Search for the cell housing the specified text and yield its [X, Y] center coordinate. 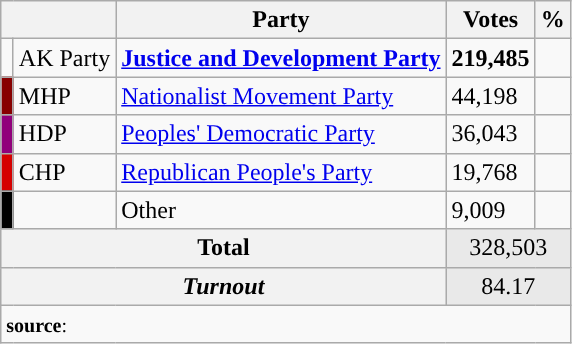
Justice and Development Party [281, 58]
219,485 [490, 58]
19,768 [490, 172]
Party [281, 20]
Peoples' Democratic Party [281, 134]
9,009 [490, 210]
AK Party [64, 58]
HDP [64, 134]
MHP [64, 96]
Nationalist Movement Party [281, 96]
% [552, 20]
Votes [490, 20]
Turnout [224, 286]
source: [286, 324]
Other [281, 210]
84.17 [508, 286]
CHP [64, 172]
Republican People's Party [281, 172]
328,503 [508, 248]
Total [224, 248]
36,043 [490, 134]
44,198 [490, 96]
